Search for the cell housing the specified text and yield its [X, Y] center coordinate. 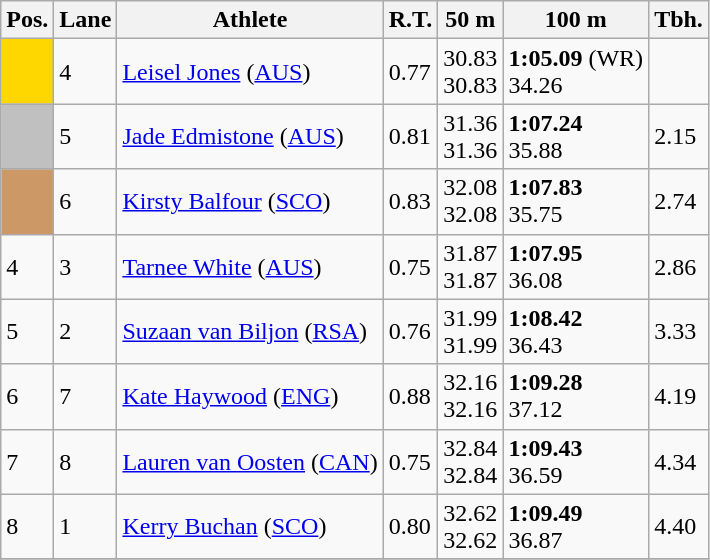
100 m [576, 20]
1:09.4336.59 [576, 462]
0.83 [410, 202]
4.40 [679, 526]
Lane [86, 20]
30.8330.83 [470, 72]
31.9931.99 [470, 332]
0.77 [410, 72]
31.3631.36 [470, 136]
Lauren van Oosten (CAN) [250, 462]
Leisel Jones (AUS) [250, 72]
1:09.4936.87 [576, 526]
32.6232.62 [470, 526]
Kerry Buchan (SCO) [250, 526]
0.81 [410, 136]
2.86 [679, 266]
Jade Edmistone (AUS) [250, 136]
1:07.8335.75 [576, 202]
2 [86, 332]
1:05.09 (WR)34.26 [576, 72]
0.80 [410, 526]
0.88 [410, 396]
2.15 [679, 136]
31.8731.87 [470, 266]
R.T. [410, 20]
4.34 [679, 462]
Suzaan van Biljon (RSA) [250, 332]
1 [86, 526]
2.74 [679, 202]
32.1632.16 [470, 396]
1:08.4236.43 [576, 332]
4.19 [679, 396]
0.76 [410, 332]
1:09.2837.12 [576, 396]
Kate Haywood (ENG) [250, 396]
3.33 [679, 332]
Tarnee White (AUS) [250, 266]
3 [86, 266]
Pos. [28, 20]
Kirsty Balfour (SCO) [250, 202]
50 m [470, 20]
Tbh. [679, 20]
1:07.2435.88 [576, 136]
1:07.9536.08 [576, 266]
32.8432.84 [470, 462]
Athlete [250, 20]
32.0832.08 [470, 202]
